Return the (x, y) coordinate for the center point of the cell that contains the specified text.  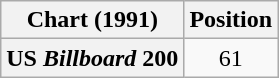
US Billboard 200 (92, 58)
Chart (1991) (92, 20)
Position (231, 20)
61 (231, 58)
